Return the (x, y) coordinate for the center point of the cell that contains the specified text.  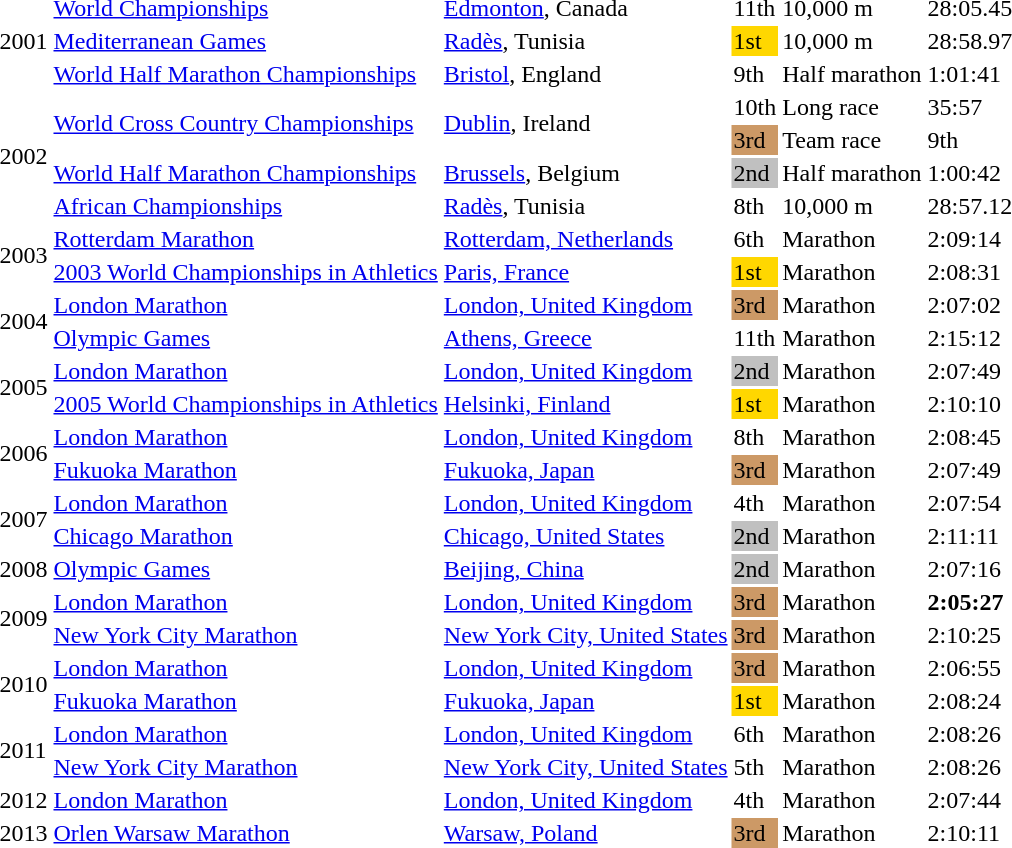
Chicago Marathon (246, 536)
10th (755, 107)
Beijing, China (586, 569)
Dublin, Ireland (586, 124)
5th (755, 767)
Chicago, United States (586, 536)
Athens, Greece (586, 338)
World Cross Country Championships (246, 124)
African Championships (246, 206)
2005 World Championships in Athletics (246, 404)
Long race (852, 107)
Mediterranean Games (246, 41)
11th (755, 338)
Rotterdam Marathon (246, 239)
Rotterdam, Netherlands (586, 239)
Brussels, Belgium (586, 173)
Paris, France (586, 272)
Bristol, England (586, 74)
Warsaw, Poland (586, 833)
Helsinki, Finland (586, 404)
9th (755, 74)
Orlen Warsaw Marathon (246, 833)
Team race (852, 140)
2003 World Championships in Athletics (246, 272)
